Scan for the cell matching the given text and deliver its [x, y] coordinate at center. 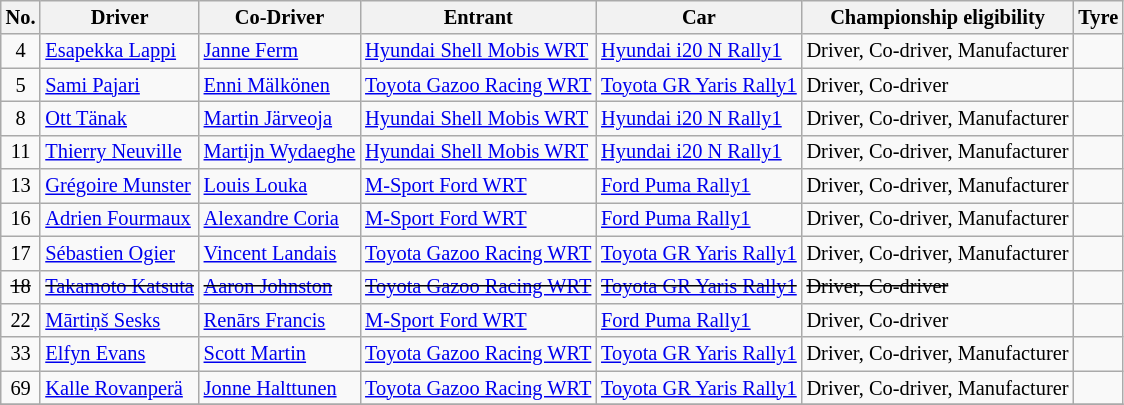
4 [21, 51]
Adrien Fourmaux [119, 219]
Driver [119, 17]
Elfyn Evans [119, 354]
Louis Louka [280, 186]
Sami Pajari [119, 85]
Co-Driver [280, 17]
8 [21, 118]
Esapekka Lappi [119, 51]
Vincent Landais [280, 253]
69 [21, 388]
Scott Martin [280, 354]
16 [21, 219]
Thierry Neuville [119, 152]
33 [21, 354]
Aaron Johnston [280, 287]
Janne Ferm [280, 51]
Entrant [478, 17]
Ott Tänak [119, 118]
11 [21, 152]
Alexandre Coria [280, 219]
18 [21, 287]
5 [21, 85]
Martijn Wydaeghe [280, 152]
Mārtiņš Sesks [119, 320]
Jonne Halttunen [280, 388]
22 [21, 320]
Martin Järveoja [280, 118]
Kalle Rovanperä [119, 388]
Championship eligibility [938, 17]
Tyre [1098, 17]
Takamoto Katsuta [119, 287]
Renārs Francis [280, 320]
Sébastien Ogier [119, 253]
Enni Mälkönen [280, 85]
No. [21, 17]
Car [698, 17]
17 [21, 253]
Grégoire Munster [119, 186]
13 [21, 186]
